Locate the cell with the specified text and output its [x, y] center coordinate. 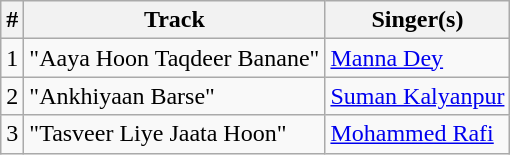
"Tasveer Liye Jaata Hoon" [174, 134]
Mohammed Rafi [418, 134]
Manna Dey [418, 58]
3 [12, 134]
# [12, 20]
"Ankhiyaan Barse" [174, 96]
Track [174, 20]
2 [12, 96]
Suman Kalyanpur [418, 96]
Singer(s) [418, 20]
1 [12, 58]
"Aaya Hoon Taqdeer Banane" [174, 58]
